Output the (x, y) coordinate of the center of the cell containing the given text.  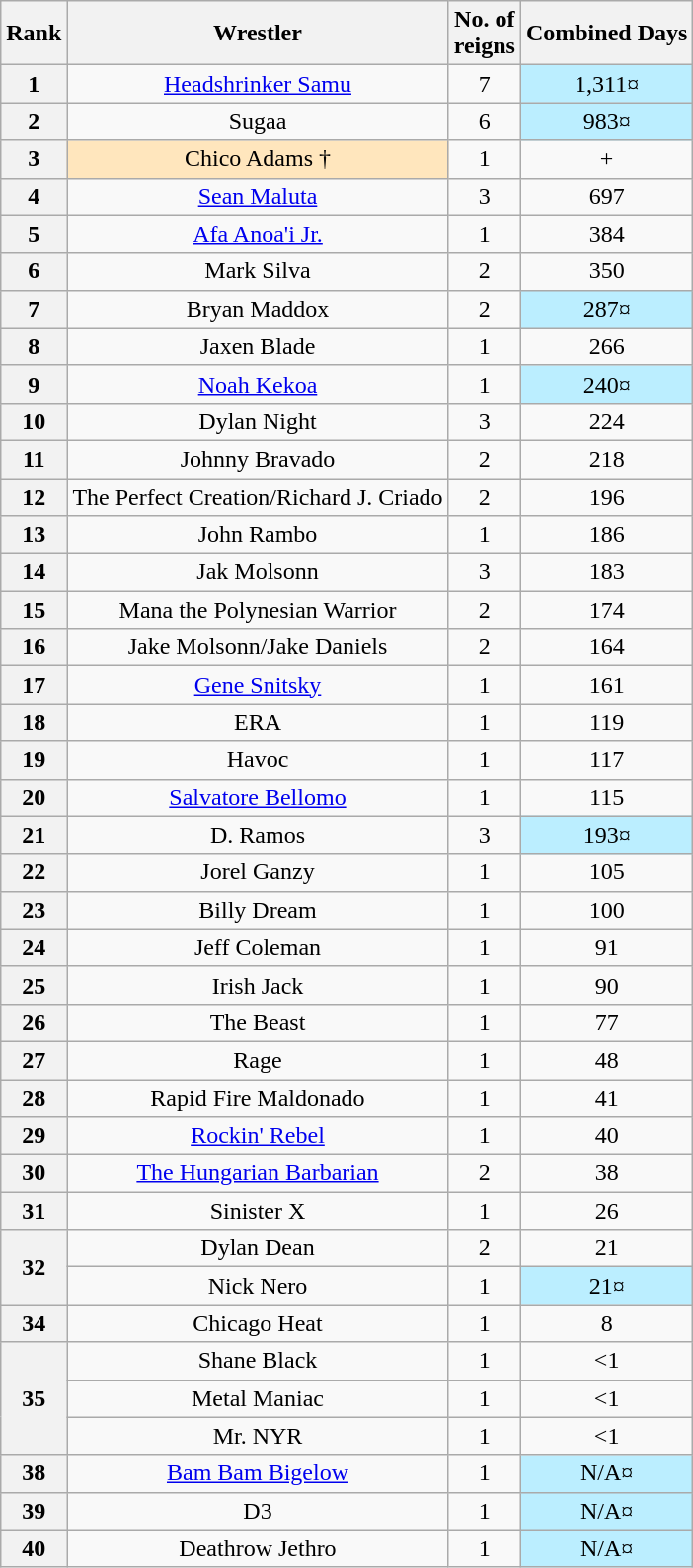
Dylan Night (258, 421)
Gene Snitsky (258, 685)
Shane Black (258, 1361)
5 (34, 234)
35 (34, 1398)
196 (606, 496)
D. Ramos (258, 835)
24 (34, 947)
ERA (258, 722)
115 (606, 797)
Dylan Dean (258, 1248)
Rapid Fire Maldonado (258, 1098)
Nick Nero (258, 1286)
Rockin' Rebel (258, 1136)
240¤ (606, 384)
350 (606, 271)
23 (34, 910)
Mana the Polynesian Warrior (258, 610)
15 (34, 610)
Afa Anoa'i Jr. (258, 234)
Jaxen Blade (258, 346)
218 (606, 459)
34 (34, 1323)
Jorel Ganzy (258, 872)
No. ofreigns (484, 34)
Havoc (258, 760)
31 (34, 1211)
Bryan Maddox (258, 309)
19 (34, 760)
27 (34, 1060)
29 (34, 1136)
16 (34, 647)
Bam Bam Bigelow (258, 1473)
161 (606, 685)
697 (606, 196)
Sean Maluta (258, 196)
32 (34, 1267)
174 (606, 610)
1,311¤ (606, 84)
18 (34, 722)
11 (34, 459)
Johnny Bravado (258, 459)
9 (34, 384)
4 (34, 196)
20 (34, 797)
266 (606, 346)
41 (606, 1098)
183 (606, 572)
Combined Days (606, 34)
25 (34, 985)
Metal Maniac (258, 1398)
The Perfect Creation/Richard J. Criado (258, 496)
Deathrow Jethro (258, 1548)
77 (606, 1022)
28 (34, 1098)
Billy Dream (258, 910)
Chico Adams † (258, 159)
186 (606, 535)
384 (606, 234)
Mark Silva (258, 271)
39 (34, 1511)
John Rambo (258, 535)
Sinister X (258, 1211)
48 (606, 1060)
224 (606, 421)
12 (34, 496)
Salvatore Bellomo (258, 797)
13 (34, 535)
30 (34, 1173)
105 (606, 872)
+ (606, 159)
21¤ (606, 1286)
91 (606, 947)
193¤ (606, 835)
Headshrinker Samu (258, 84)
The Beast (258, 1022)
Wrestler (258, 34)
D3 (258, 1511)
Jak Molsonn (258, 572)
Chicago Heat (258, 1323)
The Hungarian Barbarian (258, 1173)
90 (606, 985)
17 (34, 685)
22 (34, 872)
Mr. NYR (258, 1436)
Jeff Coleman (258, 947)
287¤ (606, 309)
Rage (258, 1060)
164 (606, 647)
119 (606, 722)
100 (606, 910)
983¤ (606, 121)
14 (34, 572)
Irish Jack (258, 985)
Rank (34, 34)
Jake Molsonn/Jake Daniels (258, 647)
10 (34, 421)
Sugaa (258, 121)
117 (606, 760)
Noah Kekoa (258, 384)
